For the text-containing cell, return its midpoint in [X, Y] coordinate format. 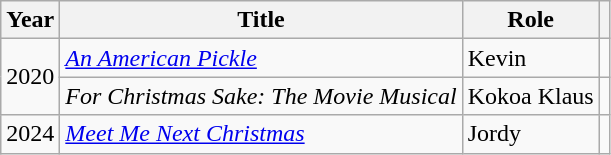
Kevin [530, 58]
2024 [30, 134]
2020 [30, 77]
Jordy [530, 134]
Role [530, 20]
Title [261, 20]
For Christmas Sake: The Movie Musical [261, 96]
Meet Me Next Christmas [261, 134]
An American Pickle [261, 58]
Year [30, 20]
Kokoa Klaus [530, 96]
